Extract the [x, y] coordinate from the center of the cell holding the provided text.  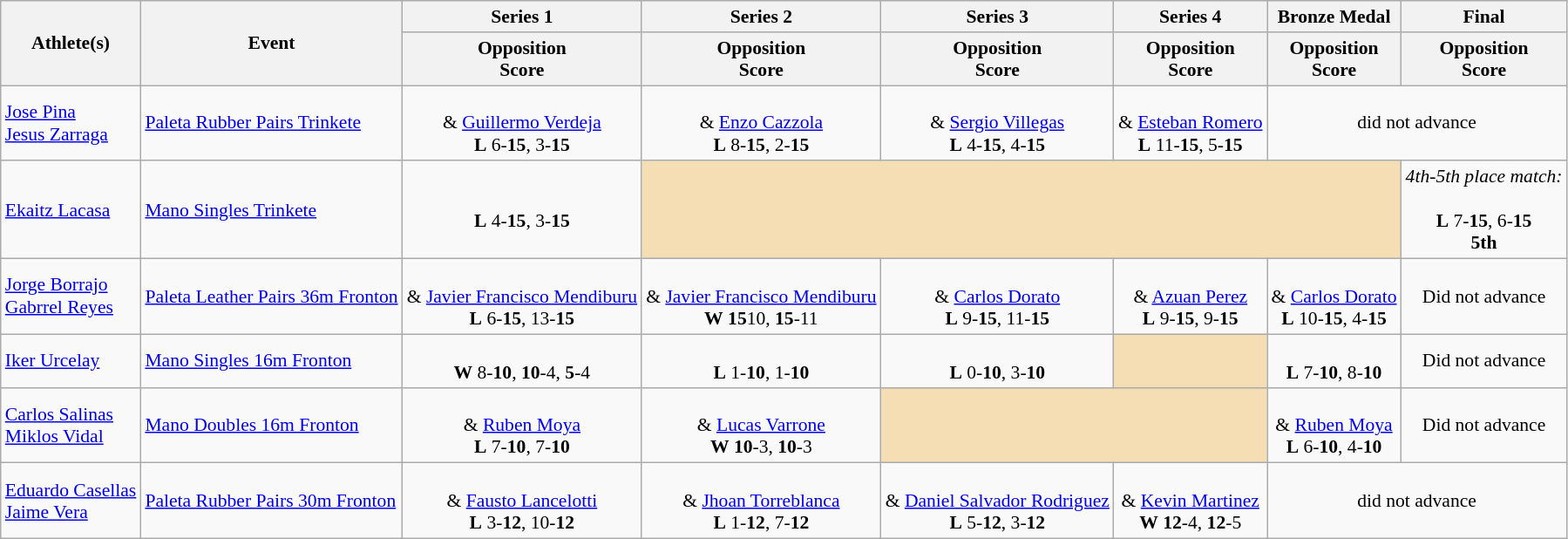
& Jhoan Torreblanca L 1-12, 7-12 [761, 501]
& Javier Francisco MendiburuW 1510, 15-11 [761, 297]
Iker Urcelay [71, 361]
& Daniel Salvador Rodriguez L 5-12, 3-12 [997, 501]
& Guillermo VerdejaL 6-15, 3-15 [522, 124]
L 4-15, 3-15 [522, 210]
Final [1484, 17]
Paleta Rubber Pairs 30m Fronton [271, 501]
Carlos SalinasMiklos Vidal [71, 426]
Athlete(s) [71, 44]
Eduardo CasellasJaime Vera [71, 501]
Jorge BorrajoGabrrel Reyes [71, 297]
Paleta Rubber Pairs Trinkete [271, 124]
& Fausto Lancelotti L 3-12, 10-12 [522, 501]
& Sergio VillegasL 4-15, 4-15 [997, 124]
L 0-10, 3-10 [997, 361]
Series 4 [1191, 17]
Paleta Leather Pairs 36m Fronton [271, 297]
Mano Singles Trinkete [271, 210]
& Enzo CazzolaL 8-15, 2-15 [761, 124]
& Carlos DoratoL 10-15, 4-15 [1334, 297]
Mano Singles 16m Fronton [271, 361]
& Javier Francisco MendiburuL 6-15, 13-15 [522, 297]
Ekaitz Lacasa [71, 210]
& Lucas VarroneW 10-3, 10-3 [761, 426]
Bronze Medal [1334, 17]
Mano Doubles 16m Fronton [271, 426]
& Azuan PerezL 9-15, 9-15 [1191, 297]
& Ruben MoyaL 7-10, 7-10 [522, 426]
L 7-10, 8-10 [1334, 361]
W 8-10, 10-4, 5-4 [522, 361]
4th-5th place match:L 7-15, 6-155th [1484, 210]
Series 1 [522, 17]
& Kevin Martinez W 12-4, 12-5 [1191, 501]
Series 2 [761, 17]
& Carlos DoratoL 9-15, 11-15 [997, 297]
& Ruben MoyaL 6-10, 4-10 [1334, 426]
Series 3 [997, 17]
& Esteban RomeroL 11-15, 5-15 [1191, 124]
L 1-10, 1-10 [761, 361]
Jose PinaJesus Zarraga [71, 124]
Event [271, 44]
